From the cell containing the given text, extract its center point as (X, Y) coordinate. 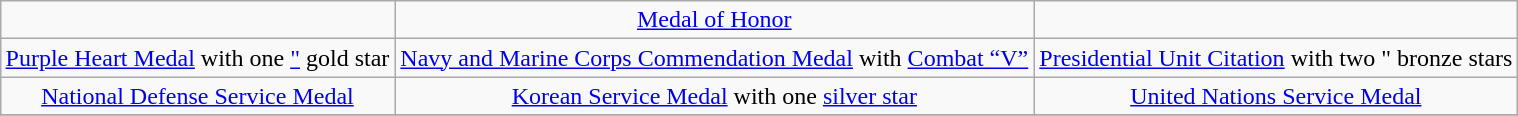
Korean Service Medal with one silver star (714, 96)
National Defense Service Medal (198, 96)
Medal of Honor (714, 20)
United Nations Service Medal (1276, 96)
Presidential Unit Citation with two " bronze stars (1276, 58)
Purple Heart Medal with one " gold star (198, 58)
Navy and Marine Corps Commendation Medal with Combat “V” (714, 58)
